For the text-containing cell, return its midpoint in (x, y) coordinate format. 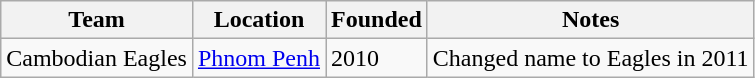
Location (258, 20)
Cambodian Eagles (97, 58)
Team (97, 20)
Founded (377, 20)
2010 (377, 58)
Notes (590, 20)
Phnom Penh (258, 58)
Changed name to Eagles in 2011 (590, 58)
